For the text-containing cell, return its midpoint in (x, y) coordinate format. 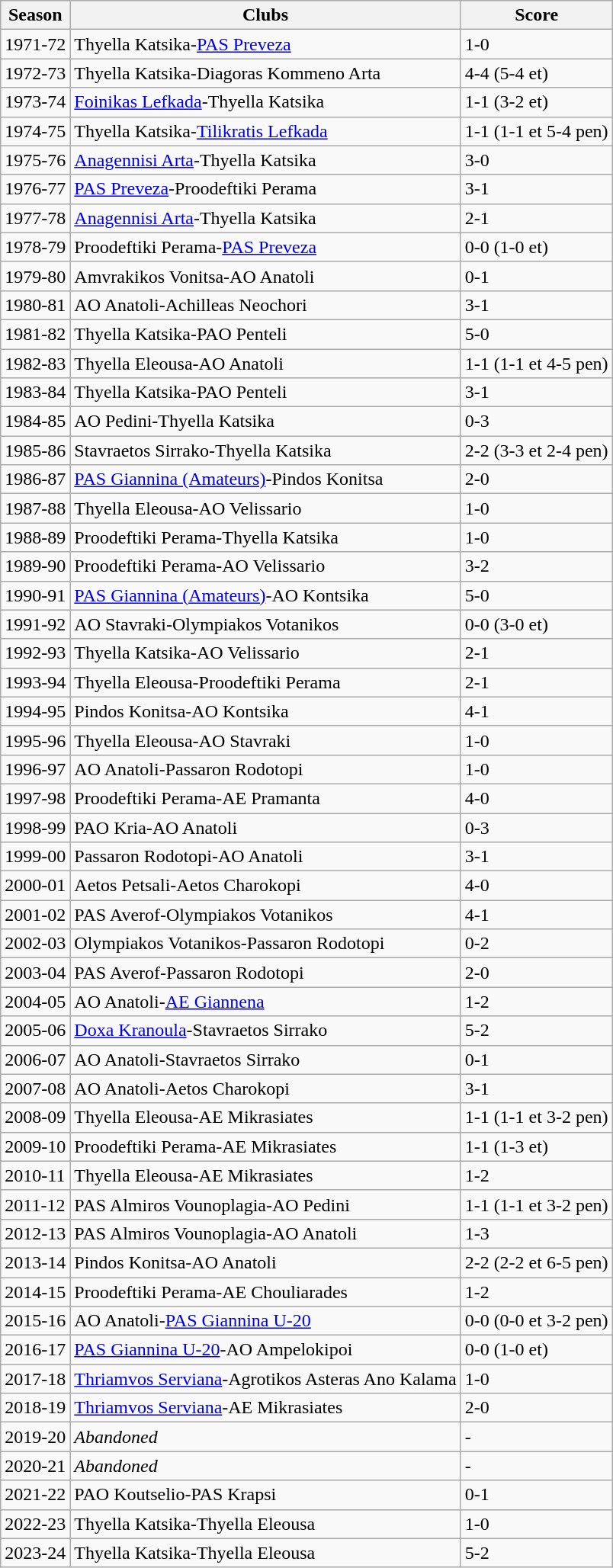
PAS Averof-Passaron Rodotopi (265, 973)
2006-07 (35, 1060)
2022-23 (35, 1524)
1-1 (1-1 et 4-5 pen) (537, 364)
PAS Averof-Olympiakos Votanikos (265, 915)
4-4 (5-4 et) (537, 73)
PAS Almiros Vounoplagia-AO Anatoli (265, 1233)
2014-15 (35, 1292)
3-0 (537, 160)
Thyella Katsika-PAS Preveza (265, 44)
2001-02 (35, 915)
0-2 (537, 944)
1-3 (537, 1233)
1988-89 (35, 537)
1996-97 (35, 769)
Passaron Rodotopi-AO Anatoli (265, 857)
PAS Preveza-Proodeftiki Perama (265, 189)
0-0 (0-0 et 3-2 pen) (537, 1321)
1973-74 (35, 102)
PAO Koutselio-PAS Krapsi (265, 1495)
1972-73 (35, 73)
PAO Kria-AO Anatoli (265, 827)
Thriamvos Serviana-Agrotikos Asteras Ano Kalama (265, 1379)
Score (537, 15)
Proodeftiki Perama-AE Mikrasiates (265, 1146)
1981-82 (35, 334)
PAS Giannina (Amateurs)-AO Kontsika (265, 595)
Olympiakos Votanikos-Passaron Rodotopi (265, 944)
1990-91 (35, 595)
Amvrakikos Vonitsa-AO Anatoli (265, 276)
2012-13 (35, 1233)
1999-00 (35, 857)
AO Anatoli-Passaron Rodotopi (265, 769)
2017-18 (35, 1379)
AO Anatoli-AE Giannena (265, 1002)
Foinikas Lefkada-Thyella Katsika (265, 102)
Pindos Konitsa-AO Anatoli (265, 1262)
1975-76 (35, 160)
1978-79 (35, 247)
2007-08 (35, 1089)
2018-19 (35, 1408)
2002-03 (35, 944)
1998-99 (35, 827)
1992-93 (35, 653)
2008-09 (35, 1117)
AO Anatoli-Stavraetos Sirrako (265, 1060)
Thyella Katsika-Diagoras Kommeno Arta (265, 73)
2005-06 (35, 1031)
1991-92 (35, 624)
1974-75 (35, 131)
1971-72 (35, 44)
1985-86 (35, 451)
AO Anatoli-PAS Giannina U-20 (265, 1321)
Proodeftiki Perama-AE Chouliarades (265, 1292)
Thyella Eleousa-AO Anatoli (265, 364)
Proodeftiki Perama-AO Velissario (265, 566)
1994-95 (35, 711)
2004-05 (35, 1002)
Aetos Petsali-Aetos Charokopi (265, 886)
1984-85 (35, 422)
1-1 (1-3 et) (537, 1146)
1986-87 (35, 479)
1976-77 (35, 189)
AO Pedini-Thyella Katsika (265, 422)
Season (35, 15)
Thyella Eleousa-Proodeftiki Perama (265, 682)
1997-98 (35, 798)
2013-14 (35, 1262)
2016-17 (35, 1350)
1987-88 (35, 508)
1980-81 (35, 305)
1983-84 (35, 393)
Doxa Kranoula-Stavraetos Sirrako (265, 1031)
2015-16 (35, 1321)
1-1 (3-2 et) (537, 102)
1979-80 (35, 276)
Thyella Katsika-AO Velissario (265, 653)
1977-78 (35, 218)
2003-04 (35, 973)
1-1 (1-1 et 5-4 pen) (537, 131)
PAS Giannina U-20-AO Ampelokipoi (265, 1350)
2009-10 (35, 1146)
1995-96 (35, 740)
AO Anatoli-Achilleas Neochori (265, 305)
0-0 (3-0 et) (537, 624)
Proodeftiki Perama-PAS Preveza (265, 247)
3-2 (537, 566)
Thyella Eleousa-AO Stavraki (265, 740)
Clubs (265, 15)
2019-20 (35, 1437)
Proodeftiki Perama-Thyella Katsika (265, 537)
Stavraetos Sirrako-Thyella Katsika (265, 451)
PAS Almiros Vounoplagia-AO Pedini (265, 1204)
1993-94 (35, 682)
2010-11 (35, 1175)
2-2 (2-2 et 6-5 pen) (537, 1262)
2000-01 (35, 886)
AO Anatoli-Aetos Charokopi (265, 1089)
2011-12 (35, 1204)
1982-83 (35, 364)
2020-21 (35, 1466)
2-2 (3-3 et 2-4 pen) (537, 451)
AO Stavraki-Olympiakos Votanikos (265, 624)
Thyella Eleousa-AO Velissario (265, 508)
Pindos Konitsa-AO Kontsika (265, 711)
2021-22 (35, 1495)
PAS Giannina (Amateurs)-Pindos Konitsa (265, 479)
1989-90 (35, 566)
Proodeftiki Perama-AE Pramanta (265, 798)
Thyella Katsika-Tilikratis Lefkada (265, 131)
2023-24 (35, 1553)
Thriamvos Serviana-AE Mikrasiates (265, 1408)
